For the text-containing cell, return its midpoint in (x, y) coordinate format. 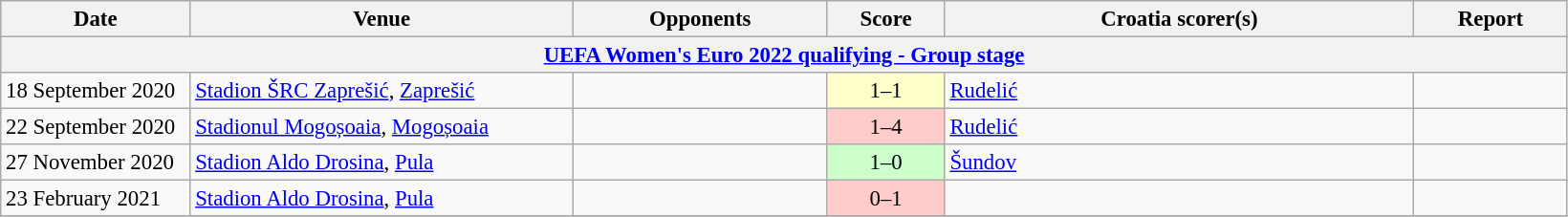
UEFA Women's Euro 2022 qualifying - Group stage (784, 55)
22 September 2020 (96, 127)
1–0 (885, 163)
Venue (382, 19)
Stadion ŠRC Zaprešić, Zaprešić (382, 91)
Šundov (1180, 163)
18 September 2020 (96, 91)
1–4 (885, 127)
1–1 (885, 91)
23 February 2021 (96, 199)
Score (885, 19)
Report (1492, 19)
Croatia scorer(s) (1180, 19)
27 November 2020 (96, 163)
0–1 (885, 199)
Stadionul Mogoșoaia, Mogoșoaia (382, 127)
Opponents (700, 19)
Date (96, 19)
